Pinpoint the cell where the given text exists, returning its (x, y) midpoint coordinate. 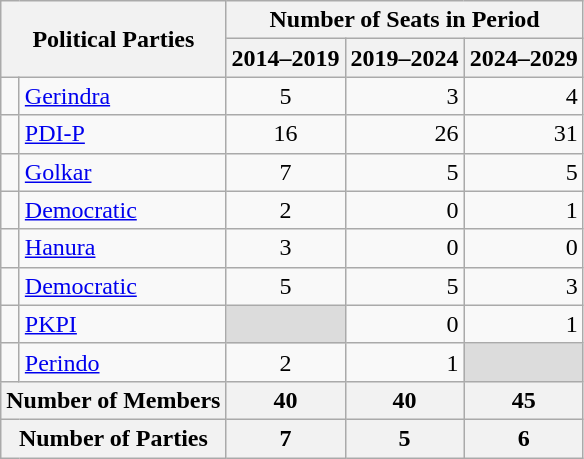
26 (404, 134)
2014–2019 (286, 58)
Hanura (122, 248)
Number of Parties (114, 438)
2019–2024 (404, 58)
Golkar (122, 172)
16 (286, 134)
Number of Seats in Period (404, 20)
4 (524, 96)
Number of Members (114, 400)
6 (524, 438)
45 (524, 400)
Perindo (122, 362)
PDI-P (122, 134)
Gerindra (122, 96)
PKPI (122, 324)
2024–2029 (524, 58)
Political Parties (114, 39)
31 (524, 134)
